Identify which cell holds the provided text, then report its (X, Y) central coordinate. 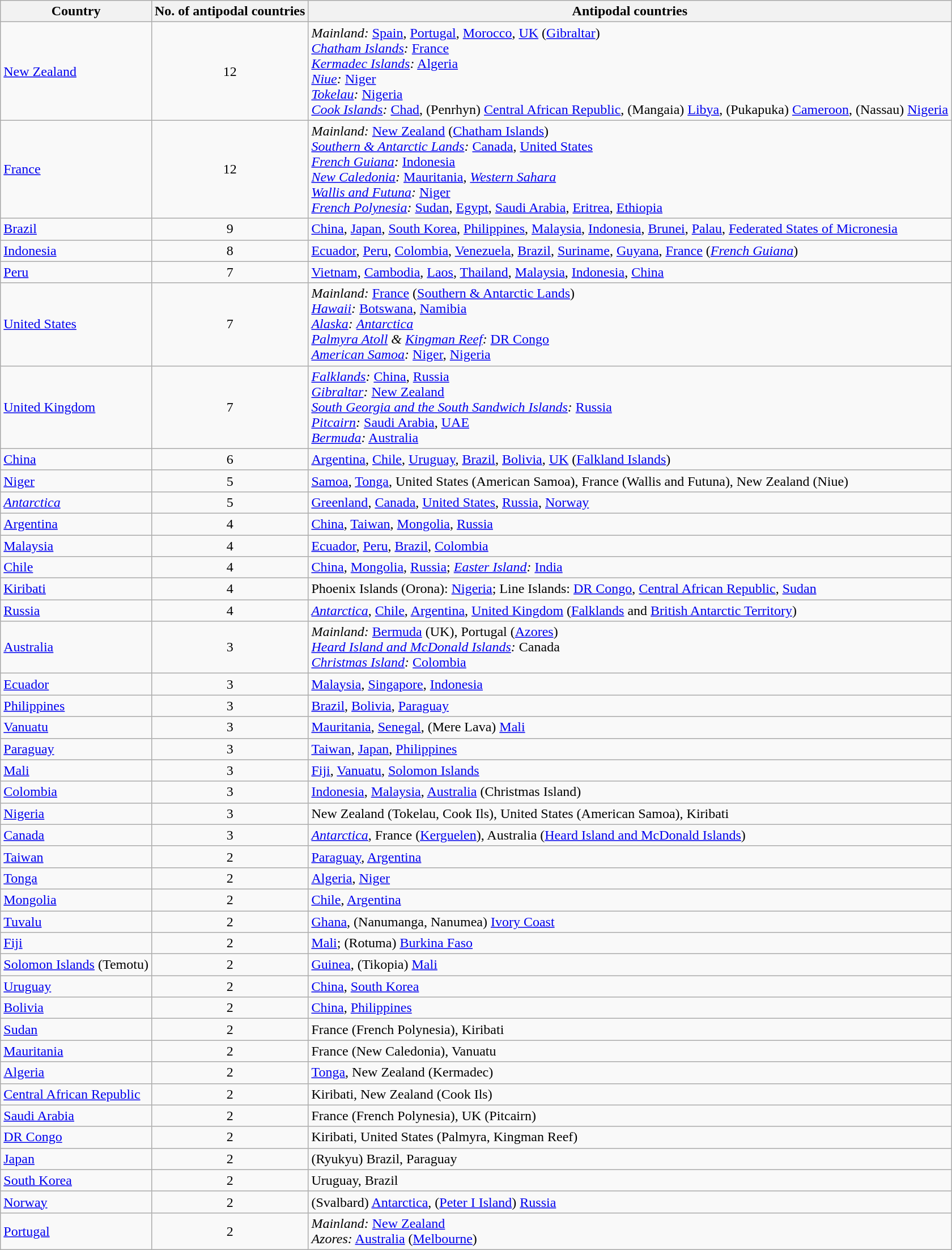
Antarctica (76, 502)
Chile, Argentina (630, 900)
Brazil, Bolivia, Paraguay (630, 706)
United Kingdom (76, 407)
France (76, 169)
Peru (76, 272)
Philippines (76, 706)
Argentina, Chile, Uruguay, Brazil, Bolivia, UK (Falkland Islands) (630, 459)
9 (229, 229)
Saudi Arabia (76, 1116)
Norway (76, 1202)
Fiji (76, 943)
Ecuador, Peru, Colombia, Venezuela, Brazil, Suriname, Guyana, France (French Guiana) (630, 251)
Guinea, (Tikopia) Mali (630, 965)
France (French Polynesia), Kiribati (630, 1029)
Canada (76, 835)
United States (76, 324)
Mauritania (76, 1051)
Antarctica, Chile, Argentina, United Kingdom (Falklands and British Antarctic Territory) (630, 611)
Argentina (76, 524)
Taiwan (76, 857)
China, Taiwan, Mongolia, Russia (630, 524)
China, Mongolia, Russia; Easter Island: India (630, 567)
Niger (76, 481)
Indonesia, Malaysia, Australia (Christmas Island) (630, 792)
Central African Republic (76, 1094)
Algeria (76, 1073)
Colombia (76, 792)
Japan (76, 1159)
Kiribati (76, 589)
8 (229, 251)
Solomon Islands (Temotu) (76, 965)
Indonesia (76, 251)
Country (76, 11)
Uruguay (76, 986)
Kiribati, New Zealand (Cook Ils) (630, 1094)
Mainland: Bermuda (UK), Portugal (Azores)Heard Island and McDonald Islands: CanadaChristmas Island: Colombia (630, 647)
Mauritania, Senegal, (Mere Lava) Mali (630, 727)
South Korea (76, 1180)
DR Congo (76, 1137)
Samoa, Tonga, United States (American Samoa), France (Wallis and Futuna), New Zealand (Niue) (630, 481)
Tonga, New Zealand (Kermadec) (630, 1073)
China, Japan, South Korea, Philippines, Malaysia, Indonesia, Brunei, Palau, Federated States of Micronesia (630, 229)
Phoenix Islands (Orona): Nigeria; Line Islands: DR Congo, Central African Republic, Sudan (630, 589)
Bolivia (76, 1008)
Falklands: China, RussiaGibraltar: New ZealandSouth Georgia and the South Sandwich Islands: RussiaPitcairn: Saudi Arabia, UAEBermuda: Australia (630, 407)
Antarctica, France (Kerguelen), Australia (Heard Island and McDonald Islands) (630, 835)
Ecuador, Peru, Brazil, Colombia (630, 546)
Mongolia (76, 900)
(Ryukyu) Brazil, Paraguay (630, 1159)
Chile (76, 567)
Mainland: New ZealandAzores: Australia (Melbourne) (630, 1231)
Malaysia (76, 546)
Brazil (76, 229)
Russia (76, 611)
Mali (76, 770)
Australia (76, 647)
Fiji, Vanuatu, Solomon Islands (630, 770)
Ecuador (76, 684)
France (New Caledonia), Vanuatu (630, 1051)
6 (229, 459)
No. of antipodal countries (229, 11)
China (76, 459)
Portugal (76, 1231)
Antipodal countries (630, 11)
Tonga (76, 878)
Malaysia, Singapore, Indonesia (630, 684)
Vietnam, Cambodia, Laos, Thailand, Malaysia, Indonesia, China (630, 272)
Vanuatu (76, 727)
Uruguay, Brazil (630, 1180)
Taiwan, Japan, Philippines (630, 749)
France (French Polynesia), UK (Pitcairn) (630, 1116)
Nigeria (76, 813)
Greenland, Canada, United States, Russia, Norway (630, 502)
China, South Korea (630, 986)
Sudan (76, 1029)
Ghana, (Nanumanga, Nanumea) Ivory Coast (630, 921)
New Zealand (76, 71)
Tuvalu (76, 921)
Kiribati, United States (Palmyra, Kingman Reef) (630, 1137)
New Zealand (Tokelau, Cook Ils), United States (American Samoa), Kiribati (630, 813)
China, Philippines (630, 1008)
Paraguay, Argentina (630, 857)
Paraguay (76, 749)
Mali; (Rotuma) Burkina Faso (630, 943)
(Svalbard) Antarctica, (Peter I Island) Russia (630, 1202)
Algeria, Niger (630, 878)
